Scan for the cell matching the given text and deliver its (x, y) coordinate at center. 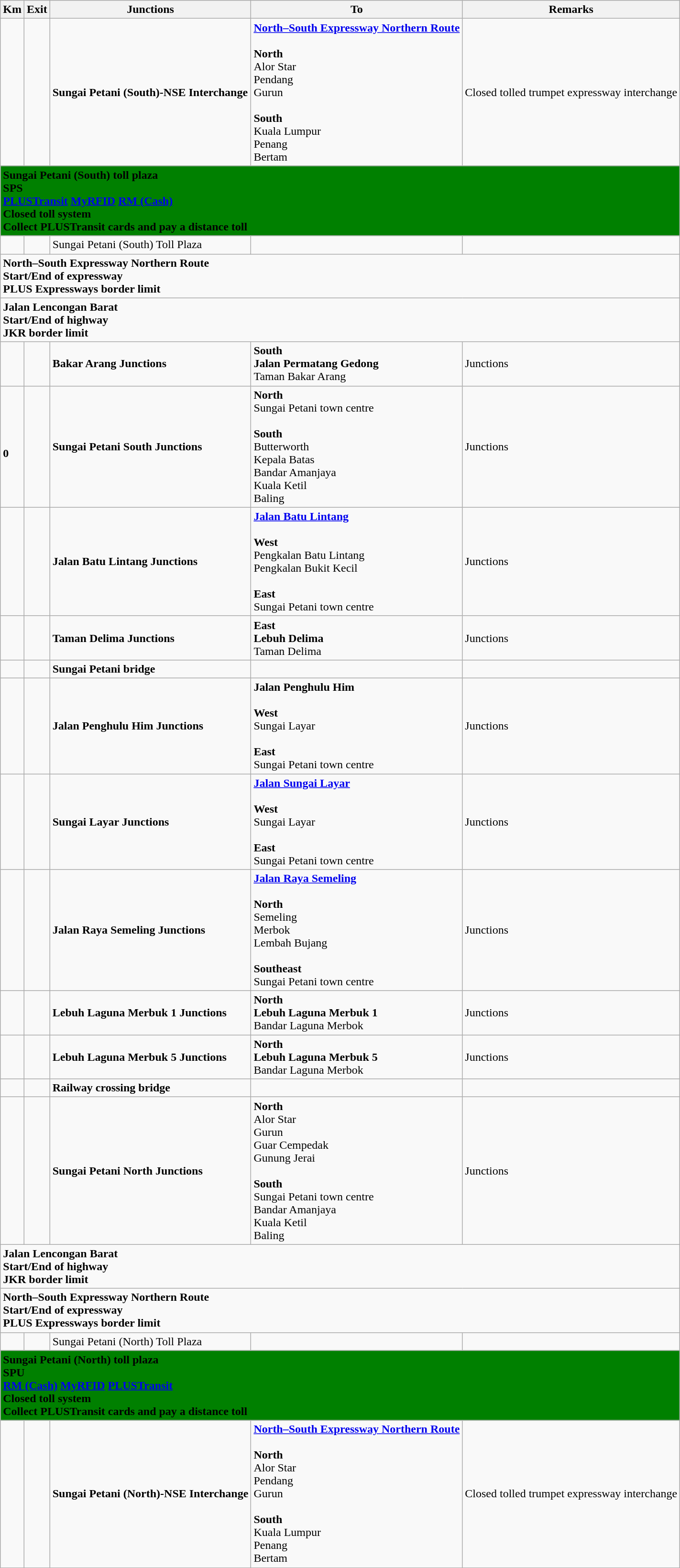
Jalan Raya Semeling Junctions (150, 930)
Sungai Petani (South) Toll Plaza (150, 245)
Jalan Batu Lintang Junctions (150, 561)
Jalan Batu LintangWest Pengkalan Batu Lintang Pengkalan Bukit KecilEast Sungai Petani town centre (357, 561)
Jalan Penghulu Him Junctions (150, 726)
Railway crossing bridge (150, 1088)
Sungai Petani (North) Toll Plaza (150, 1341)
Sungai Petani (North)-NSE Interchange (150, 1494)
SouthJalan Permatang GedongTaman Bakar Arang (357, 364)
Sungai Petani North Junctions (150, 1171)
Sungai Petani (North) toll plazaSPURM (Cash) MyRFID PLUSTransitClosed toll systemCollect PLUSTransit cards and pay a distance toll (340, 1385)
Lebuh Laguna Merbuk 1 Junctions (150, 1013)
North Alor Star Gurun Guar Cempedak Gunung JeraiSouth Sungai Petani town centre Bandar Amanjaya Kuala Ketil Baling (357, 1171)
Lebuh Laguna Merbuk 5 Junctions (150, 1057)
NorthLebuh Laguna Merbuk 1Bandar Laguna Merbok (357, 1013)
To (357, 10)
Sungai Petani bridge (150, 669)
Taman Delima Junctions (150, 638)
Sungai Petani South Junctions (150, 446)
Sungai Petani (South)-NSE Interchange (150, 92)
NorthLebuh Laguna Merbuk 5Bandar Laguna Merbok (357, 1057)
Jalan Sungai LayarWestSungai LayarEastSungai Petani town centre (357, 821)
Jalan Penghulu HimWestSungai LayarEastSungai Petani town centre (357, 726)
0 (12, 446)
Km (12, 10)
Sungai Petani (South) toll plazaSPSPLUSTransit MyRFID RM (Cash)Closed toll systemCollect PLUSTransit cards and pay a distance toll (340, 201)
Exit (37, 10)
Remarks (571, 10)
Jalan Raya SemelingNorth Semeling Merbok Lembah BujangSoutheast Sungai Petani town centre (357, 930)
Bakar Arang Junctions (150, 364)
Sungai Layar Junctions (150, 821)
North Sungai Petani town centreSouth Butterworth Kepala Batas Bandar Amanjaya Kuala Ketil Baling (357, 446)
EastLebuh Delima Taman Delima (357, 638)
